For the text-containing cell, return its midpoint in [x, y] coordinate format. 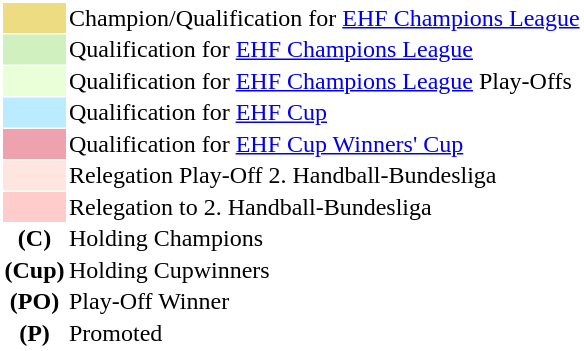
Qualification for EHF Champions League [325, 49]
Promoted [325, 333]
Qualification for EHF Cup [325, 113]
Relegation to 2. Handball-Bundesliga [325, 207]
(P) [34, 333]
(PO) [34, 301]
(C) [34, 239]
Qualification for EHF Champions League Play-Offs [325, 81]
(Cup) [34, 270]
Champion/Qualification for EHF Champions League [325, 18]
Holding Cupwinners [325, 270]
Qualification for EHF Cup Winners' Cup [325, 144]
Play-Off Winner [325, 301]
Relegation Play-Off 2. Handball-Bundesliga [325, 175]
Holding Champions [325, 239]
